Scan for the cell matching the given text and deliver its [X, Y] coordinate at center. 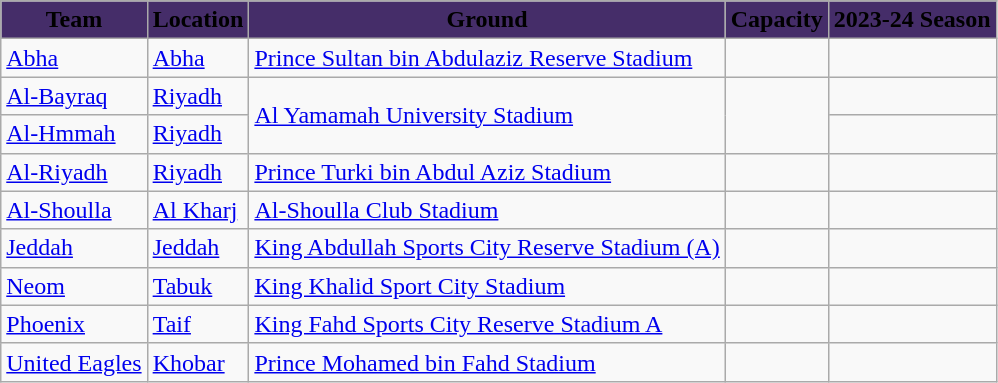
Tabuk [198, 286]
Al Kharj [198, 210]
United Eagles [74, 362]
Prince Turki bin Abdul Aziz Stadium [487, 172]
Phoenix [74, 324]
Prince Sultan bin Abdulaziz Reserve Stadium [487, 58]
Al-Shoulla [74, 210]
2023-24 Season [912, 20]
Team [74, 20]
Al-Riyadh [74, 172]
Taif [198, 324]
Al-Hmmah [74, 134]
Neom [74, 286]
King Abdullah Sports City Reserve Stadium (A) [487, 248]
Location [198, 20]
King Fahd Sports City Reserve Stadium A [487, 324]
Al Yamamah University Stadium [487, 115]
Al-Shoulla Club Stadium [487, 210]
Khobar [198, 362]
Capacity [776, 20]
Prince Mohamed bin Fahd Stadium [487, 362]
Ground [487, 20]
King Khalid Sport City Stadium [487, 286]
Al-Bayraq [74, 96]
